From the cell containing the given text, extract its center point as [X, Y] coordinate. 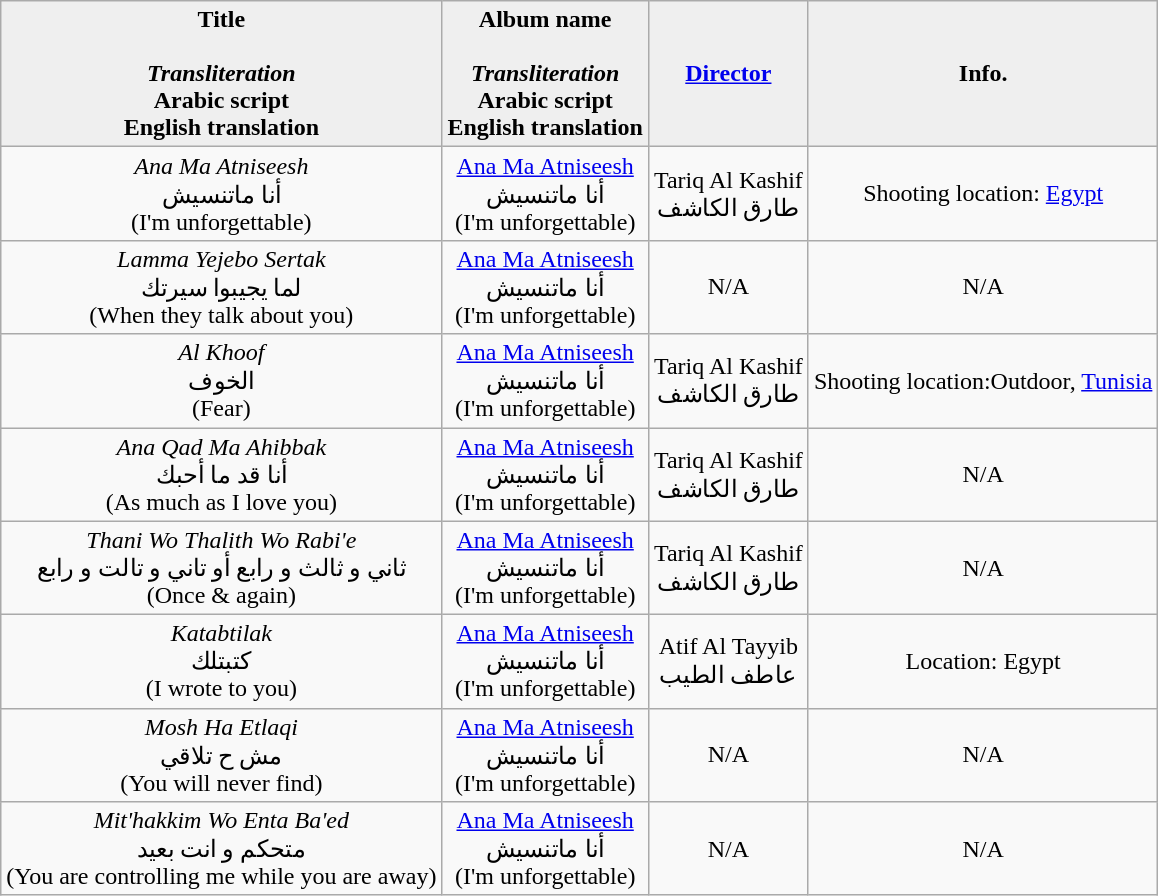
Thani Wo Thalith Wo Rabi'eثاني و ثالث و رابع أو تاني و تالت و رابع(Once & again) [222, 568]
Shooting location: Egypt [982, 194]
Info. [982, 74]
Album nameTransliterationArabic scriptEnglish translation [545, 74]
Atif Al Tayyibعاطف الطيب [728, 662]
Katabtilakكتبتلك(I wrote to you) [222, 662]
Mit'hakkim Wo Enta Ba'edمتحكم و انت بعيد(You are controlling me while you are away) [222, 849]
Location: Egypt [982, 662]
Lamma Yejebo Sertakلما يجيبوا سيرتك(When they talk about you) [222, 287]
Al Khoofالخوف(Fear) [222, 381]
Ana Qad Ma Ahibbakأنا قد ما أحبك(As much as I love you) [222, 475]
Mosh Ha Etlaqiمش ح تلاقي(You will never find) [222, 755]
Shooting location:Outdoor, Tunisia [982, 381]
Director [728, 74]
TitleTransliterationArabic scriptEnglish translation [222, 74]
